Detect which cell encompasses the target text, then output its (x, y) center coordinate. 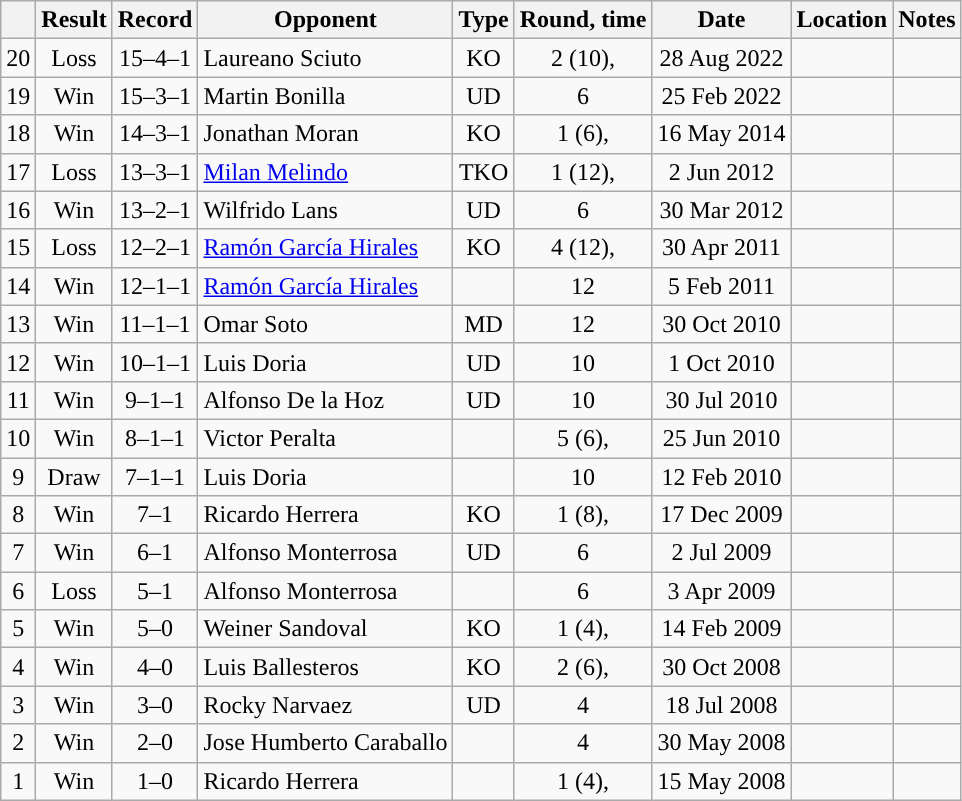
25 Feb 2022 (722, 96)
12–1–1 (155, 286)
11 (18, 400)
15 (18, 248)
Rocky Narvaez (326, 705)
13 (18, 324)
6–1 (155, 553)
2 (18, 743)
Weiner Sandoval (326, 629)
Draw (74, 477)
8 (18, 515)
3 Apr 2009 (722, 591)
2 (10), (583, 58)
1 Oct 2010 (722, 362)
Jonathan Moran (326, 134)
16 (18, 210)
5 (18, 629)
3 (18, 705)
12 Feb 2010 (722, 477)
MD (484, 324)
5–0 (155, 629)
TKO (484, 172)
Luis Ballesteros (326, 667)
16 May 2014 (722, 134)
5–1 (155, 591)
5 (6), (583, 438)
7–1–1 (155, 477)
14 (18, 286)
1 (18, 781)
Alfonso De la Hoz (326, 400)
15 May 2008 (722, 781)
Date (722, 20)
4–0 (155, 667)
1–0 (155, 781)
Omar Soto (326, 324)
25 Jun 2010 (722, 438)
14–3–1 (155, 134)
13–2–1 (155, 210)
1 (6), (583, 134)
11–1–1 (155, 324)
Notes (927, 20)
8–1–1 (155, 438)
Result (74, 20)
30 May 2008 (722, 743)
10–1–1 (155, 362)
Wilfrido Lans (326, 210)
30 Oct 2010 (722, 324)
19 (18, 96)
Milan Melindo (326, 172)
Laureano Sciuto (326, 58)
9–1–1 (155, 400)
30 Oct 2008 (722, 667)
4 (12), (583, 248)
2 Jul 2009 (722, 553)
2–0 (155, 743)
28 Aug 2022 (722, 58)
3–0 (155, 705)
30 Jul 2010 (722, 400)
15–4–1 (155, 58)
1 (12), (583, 172)
30 Mar 2012 (722, 210)
Jose Humberto Caraballo (326, 743)
5 Feb 2011 (722, 286)
1 (8), (583, 515)
20 (18, 58)
14 Feb 2009 (722, 629)
18 (18, 134)
18 Jul 2008 (722, 705)
Location (842, 20)
Victor Peralta (326, 438)
9 (18, 477)
30 Apr 2011 (722, 248)
15–3–1 (155, 96)
7–1 (155, 515)
2 Jun 2012 (722, 172)
7 (18, 553)
Martin Bonilla (326, 96)
17 (18, 172)
17 Dec 2009 (722, 515)
Round, time (583, 20)
Type (484, 20)
Record (155, 20)
13–3–1 (155, 172)
Opponent (326, 20)
12–2–1 (155, 248)
2 (6), (583, 667)
